Locate the cell with the specified text and output its [X, Y] center coordinate. 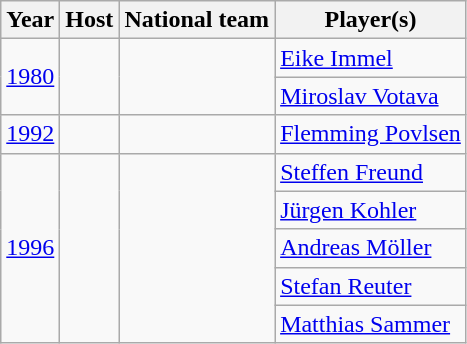
1980 [30, 77]
Stefan Reuter [371, 286]
Year [30, 20]
Jürgen Kohler [371, 210]
Miroslav Votava [371, 96]
1992 [30, 134]
Matthias Sammer [371, 324]
Flemming Povlsen [371, 134]
Eike Immel [371, 58]
Andreas Möller [371, 248]
National team [197, 20]
1996 [30, 248]
Steffen Freund [371, 172]
Host [90, 20]
Player(s) [371, 20]
